From the cell containing the given text, extract its center point as (x, y) coordinate. 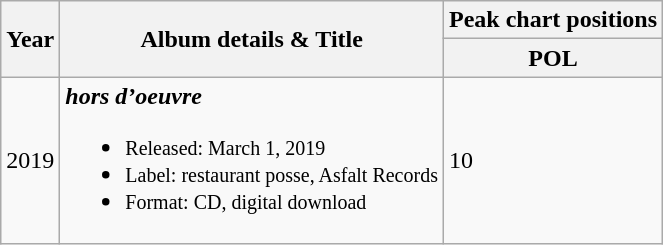
Peak chart positions (552, 20)
Year (30, 39)
hors d’oeuvreReleased: March 1, 2019Label: restaurant posse, Asfalt RecordsFormat: CD, digital download (252, 160)
10 (552, 160)
Album details & Title (252, 39)
2019 (30, 160)
POL (552, 58)
